Scan for the cell matching the given text and deliver its (x, y) coordinate at center. 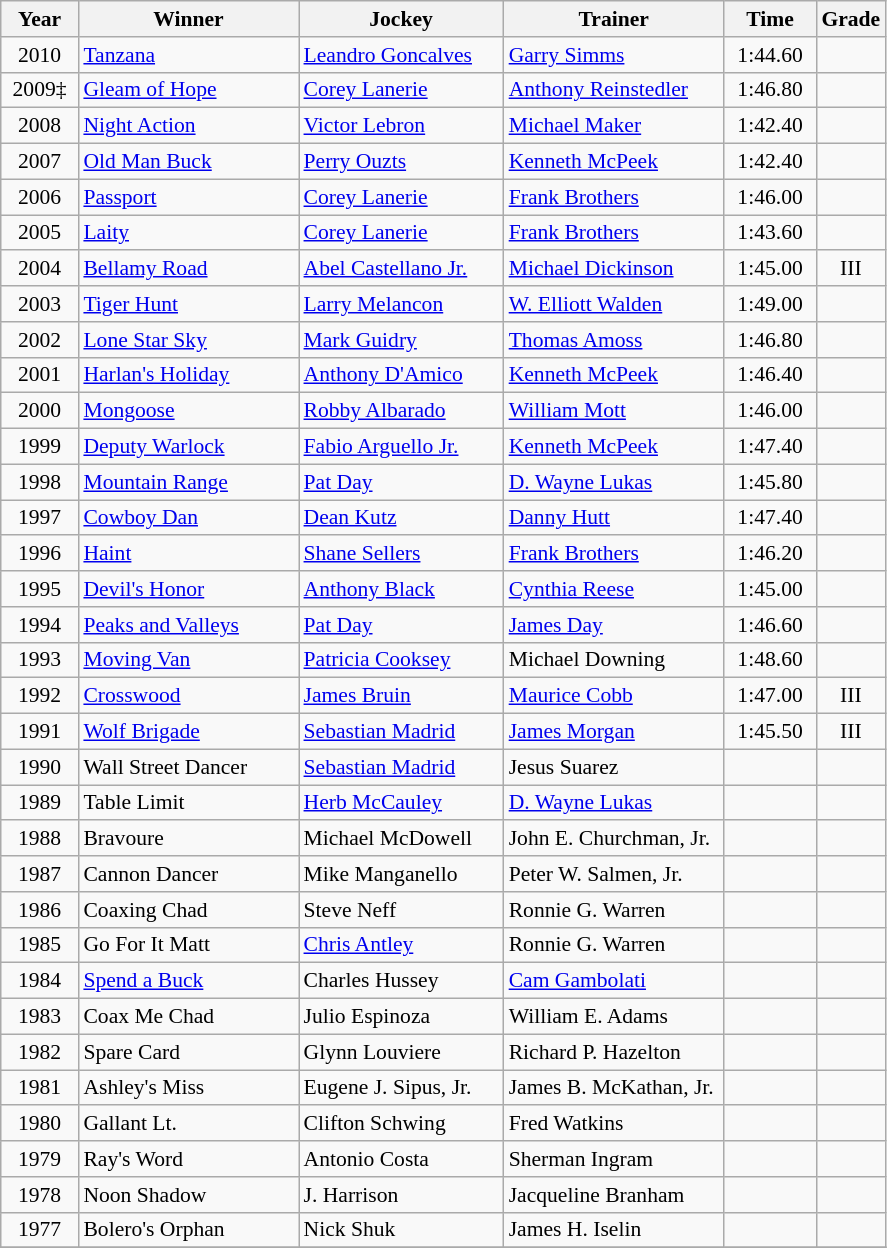
W. Elliott Walden (614, 304)
Crosswood (188, 696)
Grade (850, 19)
Glynn Louviere (400, 1052)
Cam Gambolati (614, 981)
Haint (188, 554)
Steve Neff (400, 910)
Bolero's Orphan (188, 1230)
Bravoure (188, 839)
Spare Card (188, 1052)
James H. Iselin (614, 1230)
2004 (40, 269)
Michael McDowell (400, 839)
2006 (40, 197)
1992 (40, 696)
Time (770, 19)
1989 (40, 803)
1993 (40, 660)
1985 (40, 945)
William E. Adams (614, 1017)
Peaks and Valleys (188, 625)
1986 (40, 910)
Mark Guidry (400, 340)
1991 (40, 732)
Anthony Reinstedler (614, 90)
James Day (614, 625)
Mike Manganello (400, 874)
Coax Me Chad (188, 1017)
1977 (40, 1230)
Laity (188, 233)
J. Harrison (400, 1195)
1978 (40, 1195)
Antonio Costa (400, 1159)
1996 (40, 554)
2002 (40, 340)
2005 (40, 233)
Trainer (614, 19)
Go For It Matt (188, 945)
Cowboy Dan (188, 518)
Sherman Ingram (614, 1159)
Cannon Dancer (188, 874)
Patricia Cooksey (400, 660)
Eugene J. Sipus, Jr. (400, 1088)
Bellamy Road (188, 269)
Coaxing Chad (188, 910)
1983 (40, 1017)
2008 (40, 126)
Year (40, 19)
2009‡ (40, 90)
Richard P. Hazelton (614, 1052)
Spend a Buck (188, 981)
Lone Star Sky (188, 340)
Old Man Buck (188, 162)
1:46.40 (770, 375)
Harlan's Holiday (188, 375)
Night Action (188, 126)
Danny Hutt (614, 518)
Gallant Lt. (188, 1124)
Julio Espinoza (400, 1017)
Clifton Schwing (400, 1124)
1979 (40, 1159)
Nick Shuk (400, 1230)
1984 (40, 981)
1987 (40, 874)
1999 (40, 447)
Winner (188, 19)
Mongoose (188, 411)
Anthony Black (400, 589)
Michael Dickinson (614, 269)
Abel Castellano Jr. (400, 269)
1981 (40, 1088)
1982 (40, 1052)
Fabio Arguello Jr. (400, 447)
James B. McKathan, Jr. (614, 1088)
Leandro Goncalves (400, 55)
William Mott (614, 411)
1990 (40, 767)
Shane Sellers (400, 554)
1:45.80 (770, 482)
Dean Kutz (400, 518)
Ray's Word (188, 1159)
Cynthia Reese (614, 589)
1997 (40, 518)
Passport (188, 197)
Michael Downing (614, 660)
Anthony D'Amico (400, 375)
Chris Antley (400, 945)
Victor Lebron (400, 126)
1998 (40, 482)
Moving Van (188, 660)
Jockey (400, 19)
1:46.60 (770, 625)
Maurice Cobb (614, 696)
Larry Melancon (400, 304)
2007 (40, 162)
James Morgan (614, 732)
Mountain Range (188, 482)
1:45.50 (770, 732)
Devil's Honor (188, 589)
Peter W. Salmen, Jr. (614, 874)
2000 (40, 411)
1980 (40, 1124)
1:48.60 (770, 660)
2010 (40, 55)
1:47.00 (770, 696)
Michael Maker (614, 126)
1988 (40, 839)
Herb McCauley (400, 803)
James Bruin (400, 696)
Robby Albarado (400, 411)
Fred Watkins (614, 1124)
1995 (40, 589)
2001 (40, 375)
Ashley's Miss (188, 1088)
Table Limit (188, 803)
John E. Churchman, Jr. (614, 839)
Deputy Warlock (188, 447)
1:44.60 (770, 55)
Jacqueline Branham (614, 1195)
Wolf Brigade (188, 732)
1994 (40, 625)
Tiger Hunt (188, 304)
1:46.20 (770, 554)
Jesus Suarez (614, 767)
Wall Street Dancer (188, 767)
Gleam of Hope (188, 90)
Garry Simms (614, 55)
Thomas Amoss (614, 340)
2003 (40, 304)
Charles Hussey (400, 981)
1:43.60 (770, 233)
Noon Shadow (188, 1195)
Tanzana (188, 55)
Perry Ouzts (400, 162)
1:49.00 (770, 304)
